Determine the (x, y) coordinate at the center of the cell enclosing the given text.  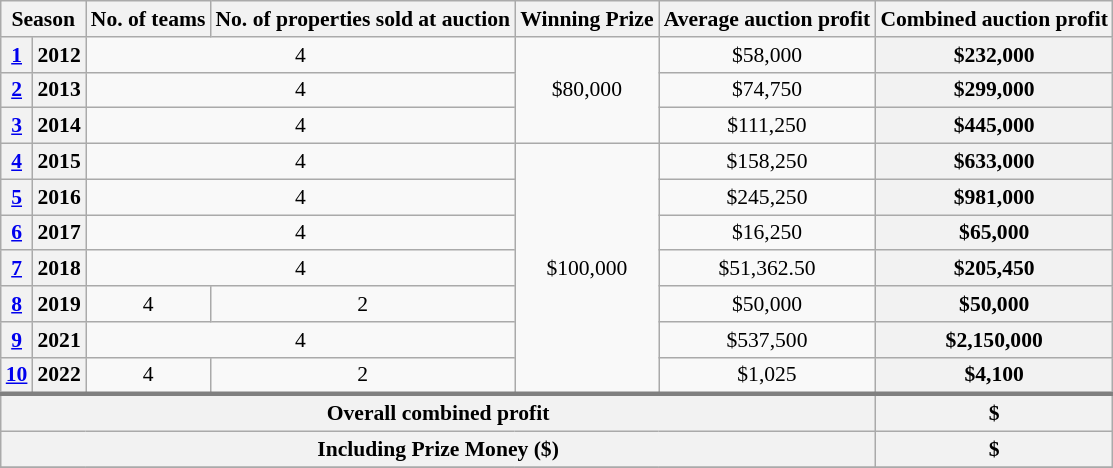
$981,000 (994, 197)
$205,450 (994, 269)
2015 (58, 162)
Season (44, 19)
5 (17, 197)
1 (17, 55)
$1,025 (768, 376)
2019 (58, 304)
2013 (58, 90)
No. of properties sold at auction (362, 19)
$4,100 (994, 376)
$58,000 (768, 55)
Including Prize Money ($) (438, 450)
$80,000 (586, 90)
2012 (58, 55)
$74,750 (768, 90)
Overall combined profit (438, 414)
$299,000 (994, 90)
2014 (58, 126)
No. of teams (148, 19)
Average auction profit (768, 19)
$16,250 (768, 233)
$2,150,000 (994, 340)
3 (17, 126)
$111,250 (768, 126)
9 (17, 340)
$51,362.50 (768, 269)
10 (17, 376)
$245,250 (768, 197)
$537,500 (768, 340)
6 (17, 233)
2022 (58, 376)
Winning Prize (586, 19)
$232,000 (994, 55)
8 (17, 304)
$65,000 (994, 233)
2016 (58, 197)
$100,000 (586, 270)
$633,000 (994, 162)
$158,250 (768, 162)
2021 (58, 340)
7 (17, 269)
2018 (58, 269)
2017 (58, 233)
$445,000 (994, 126)
Combined auction profit (994, 19)
